Identify which cell holds the provided text, then report its [X, Y] central coordinate. 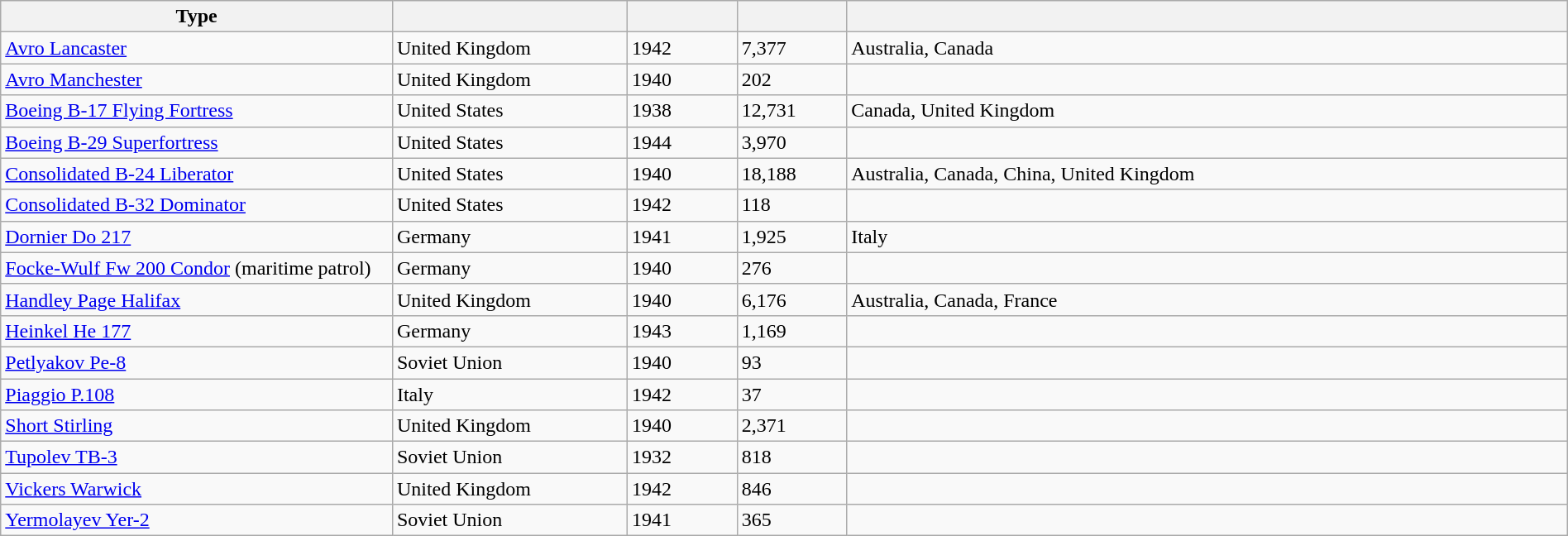
Australia, Canada, France [1207, 299]
Boeing B-17 Flying Fortress [197, 111]
Petlyakov Pe-8 [197, 362]
7,377 [792, 48]
118 [792, 205]
365 [792, 520]
Yermolayev Yer-2 [197, 520]
1943 [683, 331]
1932 [683, 457]
1944 [683, 142]
Tupolev TB-3 [197, 457]
846 [792, 489]
1,169 [792, 331]
Handley Page Halifax [197, 299]
818 [792, 457]
Boeing B-29 Superfortress [197, 142]
276 [792, 268]
Short Stirling [197, 426]
Avro Lancaster [197, 48]
93 [792, 362]
Canada, United Kingdom [1207, 111]
2,371 [792, 426]
Piaggio P.108 [197, 395]
3,970 [792, 142]
1,925 [792, 237]
Focke-Wulf Fw 200 Condor (maritime patrol) [197, 268]
Australia, Canada [1207, 48]
Consolidated B-24 Liberator [197, 174]
Type [197, 17]
1938 [683, 111]
12,731 [792, 111]
Avro Manchester [197, 79]
Heinkel He 177 [197, 331]
Australia, Canada, China, United Kingdom [1207, 174]
Vickers Warwick [197, 489]
37 [792, 395]
18,188 [792, 174]
Dornier Do 217 [197, 237]
6,176 [792, 299]
202 [792, 79]
Consolidated B-32 Dominator [197, 205]
